Scan for the cell matching the given text and deliver its (x, y) coordinate at center. 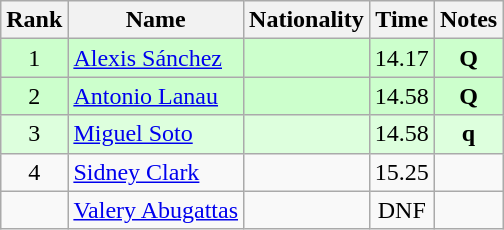
Time (402, 20)
Antonio Lanau (156, 96)
4 (34, 172)
15.25 (402, 172)
14.17 (402, 58)
3 (34, 134)
1 (34, 58)
Sidney Clark (156, 172)
DNF (402, 210)
2 (34, 96)
Name (156, 20)
Nationality (307, 20)
Notes (468, 20)
Rank (34, 20)
Alexis Sánchez (156, 58)
Miguel Soto (156, 134)
q (468, 134)
Valery Abugattas (156, 210)
